Return [X, Y] of the center of cell containing provided text 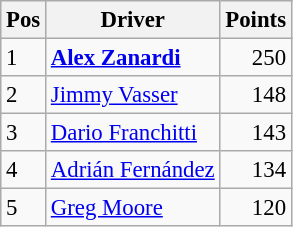
Pos [24, 20]
Jimmy Vasser [133, 95]
250 [256, 58]
Points [256, 20]
5 [24, 208]
143 [256, 133]
Driver [133, 20]
1 [24, 58]
134 [256, 170]
Greg Moore [133, 208]
2 [24, 95]
Adrián Fernández [133, 170]
4 [24, 170]
148 [256, 95]
Alex Zanardi [133, 58]
Dario Franchitti [133, 133]
120 [256, 208]
3 [24, 133]
